Extract the (X, Y) coordinate from the center of the cell holding the provided text.  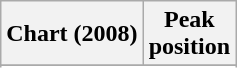
Peakposition (189, 34)
Chart (2008) (72, 34)
